Identify which cell holds the provided text, then report its [x, y] central coordinate. 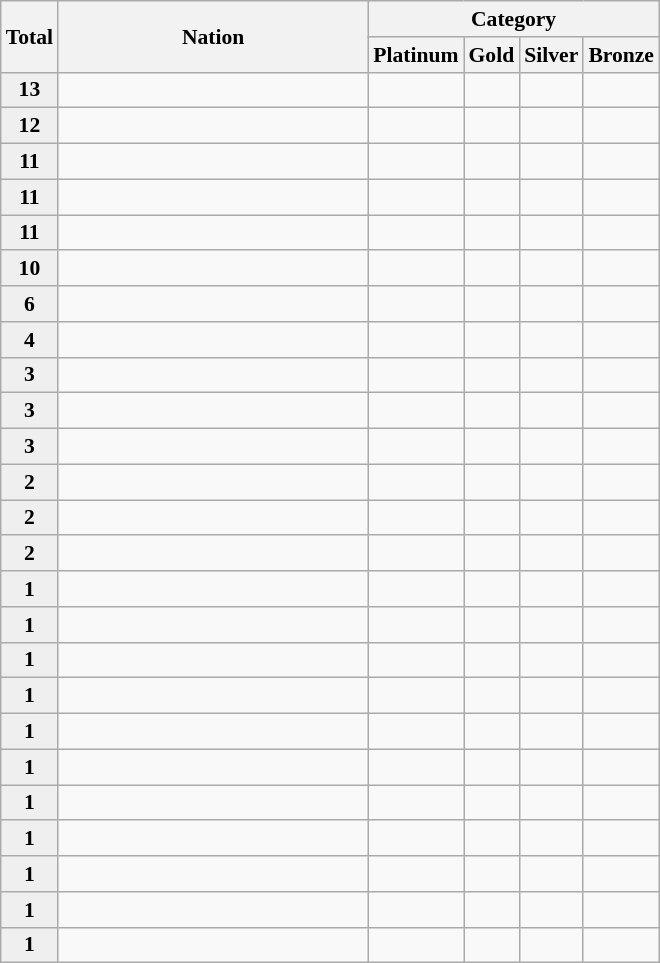
Category [514, 19]
Gold [492, 55]
Nation [213, 36]
Platinum [416, 55]
6 [30, 304]
Total [30, 36]
12 [30, 126]
Silver [551, 55]
4 [30, 340]
13 [30, 90]
10 [30, 269]
Bronze [621, 55]
